Extract the (x, y) coordinate from the center of the cell holding the provided text.  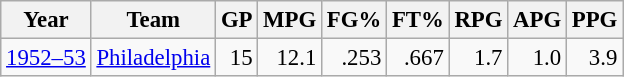
15 (237, 58)
Year (46, 20)
FG% (354, 20)
.253 (354, 58)
Team (153, 20)
1952–53 (46, 58)
1.0 (538, 58)
Philadelphia (153, 58)
12.1 (290, 58)
3.9 (594, 58)
APG (538, 20)
GP (237, 20)
.667 (418, 58)
FT% (418, 20)
PPG (594, 20)
RPG (478, 20)
MPG (290, 20)
1.7 (478, 58)
